Find where the given text appears and provide that cell's center as (x, y) coordinate. 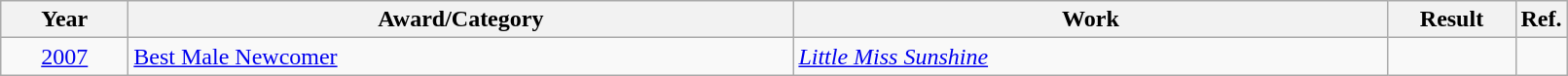
Award/Category (461, 19)
Year (64, 19)
Result (1452, 19)
Little Miss Sunshine (1090, 57)
Ref. (1542, 19)
Best Male Newcomer (461, 57)
Work (1090, 19)
2007 (64, 57)
